For the text-containing cell, return its midpoint in (X, Y) coordinate format. 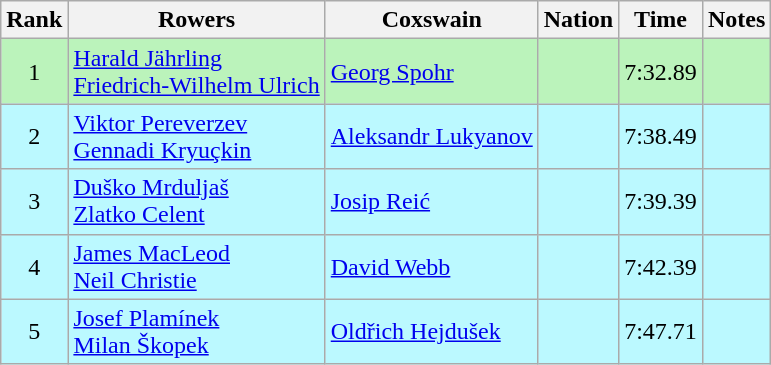
Coxswain (432, 20)
Oldřich Hejdušek (432, 332)
David Webb (432, 266)
2 (34, 136)
Josef PlamínekMilan Škopek (196, 332)
Georg Spohr (432, 72)
James MacLeodNeil Christie (196, 266)
7:38.49 (661, 136)
Viktor Pereverzev Gennadi Kryuçkin (196, 136)
Rowers (196, 20)
7:39.39 (661, 202)
Aleksandr Lukyanov (432, 136)
1 (34, 72)
3 (34, 202)
Rank (34, 20)
7:42.39 (661, 266)
Harald Jährling Friedrich-Wilhelm Ulrich (196, 72)
Time (661, 20)
7:32.89 (661, 72)
5 (34, 332)
Nation (578, 20)
Duško Mrduljaš Zlatko Celent (196, 202)
Notes (736, 20)
4 (34, 266)
Josip Reić (432, 202)
7:47.71 (661, 332)
